Return (X, Y) of the center of cell containing provided text 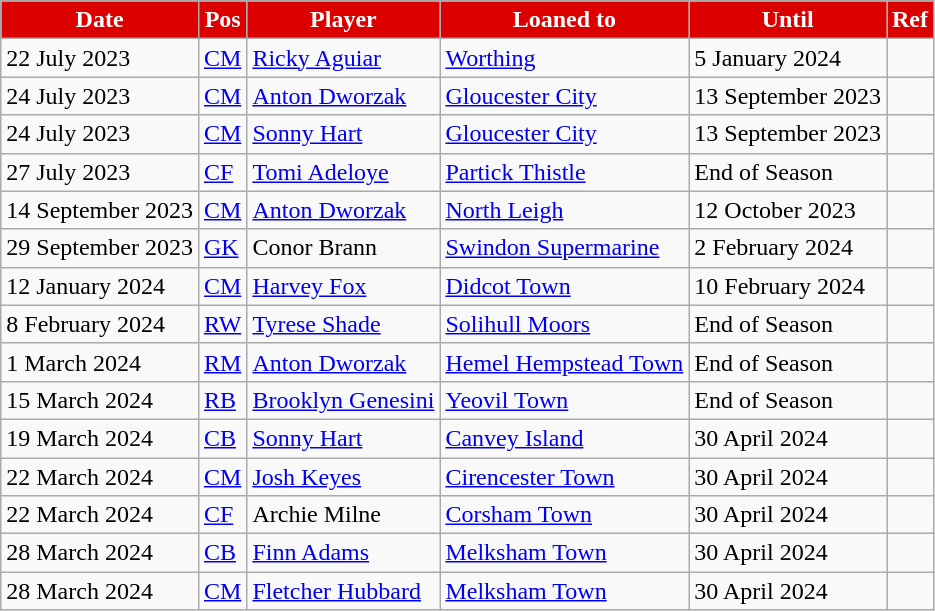
Date (100, 20)
5 January 2024 (788, 58)
Until (788, 20)
Archie Milne (344, 515)
Josh Keyes (344, 477)
RB (222, 400)
Swindon Supermarine (564, 248)
15 March 2024 (100, 400)
Tyrese Shade (344, 324)
Brooklyn Genesini (344, 400)
Harvey Fox (344, 286)
1 March 2024 (100, 362)
29 September 2023 (100, 248)
RM (222, 362)
27 July 2023 (100, 172)
Yeovil Town (564, 400)
8 February 2024 (100, 324)
19 March 2024 (100, 438)
Canvey Island (564, 438)
Conor Brann (344, 248)
North Leigh (564, 210)
Worthing (564, 58)
Loaned to (564, 20)
Ref (910, 20)
Hemel Hempstead Town (564, 362)
Ricky Aguiar (344, 58)
12 January 2024 (100, 286)
Player (344, 20)
22 July 2023 (100, 58)
GK (222, 248)
Partick Thistle (564, 172)
Solihull Moors (564, 324)
RW (222, 324)
Didcot Town (564, 286)
Tomi Adeloye (344, 172)
10 February 2024 (788, 286)
12 October 2023 (788, 210)
Corsham Town (564, 515)
Pos (222, 20)
Finn Adams (344, 553)
Fletcher Hubbard (344, 591)
2 February 2024 (788, 248)
Cirencester Town (564, 477)
14 September 2023 (100, 210)
